Capture the cell that displays the provided text and extract its (X, Y) central coordinate. 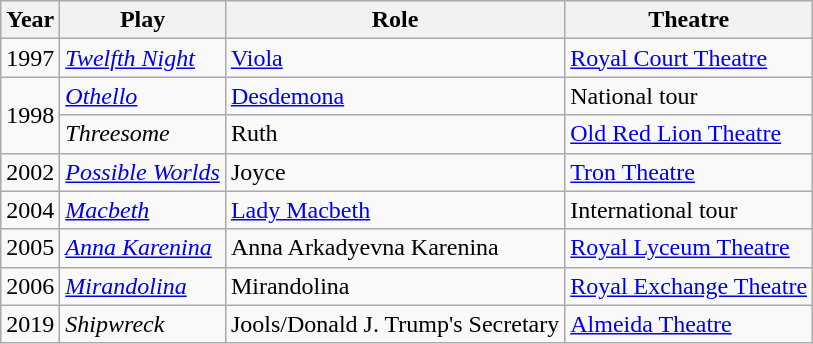
Anna Arkadyevna Karenina (394, 248)
Ruth (394, 134)
Desdemona (394, 96)
Play (143, 20)
Year (30, 20)
Lady Macbeth (394, 210)
Possible Worlds (143, 172)
Role (394, 20)
2005 (30, 248)
1997 (30, 58)
2002 (30, 172)
2004 (30, 210)
Joyce (394, 172)
Macbeth (143, 210)
Anna Karenina (143, 248)
2019 (30, 324)
Jools/Donald J. Trump's Secretary (394, 324)
Twelfth Night (143, 58)
1998 (30, 115)
Royal Exchange Theatre (689, 286)
Theatre (689, 20)
International tour (689, 210)
Tron Theatre (689, 172)
Threesome (143, 134)
Royal Court Theatre (689, 58)
National tour (689, 96)
Old Red Lion Theatre (689, 134)
Royal Lyceum Theatre (689, 248)
2006 (30, 286)
Othello (143, 96)
Viola (394, 58)
Shipwreck (143, 324)
Almeida Theatre (689, 324)
